Pinpoint the cell where the given text exists, returning its [x, y] midpoint coordinate. 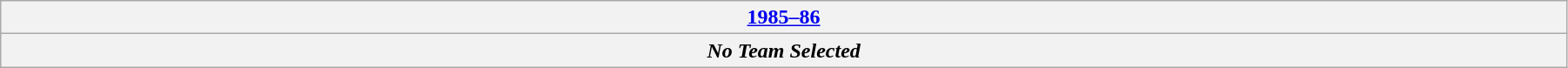
1985–86 [784, 17]
No Team Selected [784, 51]
